Return [x, y] of the center of cell containing provided text 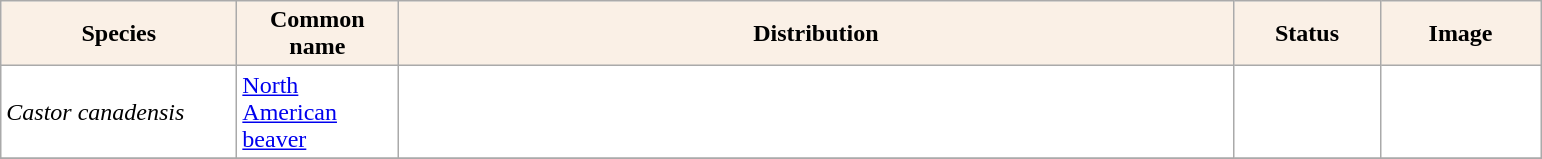
Distribution [816, 34]
Species [119, 34]
Castor canadensis [119, 112]
Common name [318, 34]
Image [1460, 34]
Status [1307, 34]
North American beaver [318, 112]
